Identify which cell holds the provided text, then report its [X, Y] central coordinate. 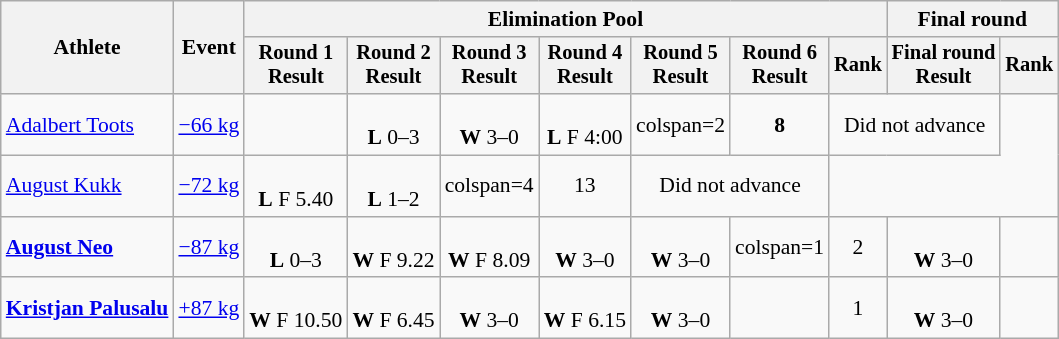
Round 3Result [490, 66]
−66 kg [208, 124]
W F 6.15 [585, 308]
Round 5Result [680, 66]
−87 kg [208, 248]
L 1–2 [393, 186]
Round 2Result [393, 66]
Round 4Result [585, 66]
1 [858, 308]
L F 4:00 [585, 124]
Adalbert Toots [88, 124]
Elimination Pool [565, 19]
Kristjan Palusalu [88, 308]
8 [780, 124]
W F 10.50 [296, 308]
W F 8.09 [490, 248]
2 [858, 248]
colspan=4 [490, 186]
Round 1Result [296, 66]
Athlete [88, 48]
W F 6.45 [393, 308]
Final round [972, 19]
Final roundResult [944, 66]
August Kukk [88, 186]
colspan=1 [780, 248]
−72 kg [208, 186]
Round 6Result [780, 66]
L F 5.40 [296, 186]
13 [585, 186]
Event [208, 48]
colspan=2 [680, 124]
W F 9.22 [393, 248]
August Neo [88, 248]
+87 kg [208, 308]
